Find where the given text appears and provide that cell's center as [X, Y] coordinate. 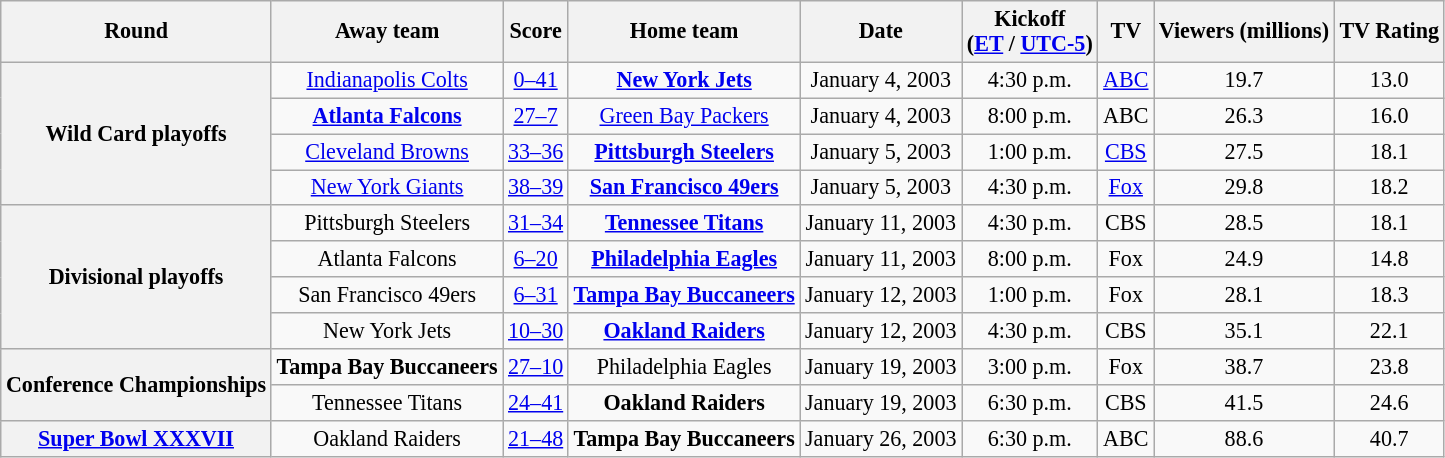
22.1 [1389, 330]
TV [1126, 30]
14.8 [1389, 259]
23.8 [1389, 366]
38.7 [1244, 366]
26.3 [1244, 116]
Score [536, 30]
Divisional playoffs [136, 276]
Indianapolis Colts [387, 80]
Green Bay Packers [684, 116]
TV Rating [1389, 30]
Super Bowl XXXVII [136, 438]
16.0 [1389, 116]
24.9 [1244, 259]
13.0 [1389, 80]
28.5 [1244, 223]
Wild Card playoffs [136, 134]
41.5 [1244, 402]
40.7 [1389, 438]
27–7 [536, 116]
28.1 [1244, 295]
88.6 [1244, 438]
Cleveland Browns [387, 151]
35.1 [1244, 330]
27–10 [536, 366]
18.2 [1389, 187]
6–31 [536, 295]
Home team [684, 30]
3:00 p.m. [1030, 366]
Kickoff(ET / UTC-5) [1030, 30]
18.3 [1389, 295]
19.7 [1244, 80]
31–34 [536, 223]
21–48 [536, 438]
29.8 [1244, 187]
24.6 [1389, 402]
33–36 [536, 151]
6–20 [536, 259]
New York Giants [387, 187]
24–41 [536, 402]
January 26, 2003 [881, 438]
0–41 [536, 80]
27.5 [1244, 151]
10–30 [536, 330]
Conference Championships [136, 384]
38–39 [536, 187]
Viewers (millions) [1244, 30]
Date [881, 30]
Round [136, 30]
Away team [387, 30]
